Return [x, y] of the center of cell containing provided text 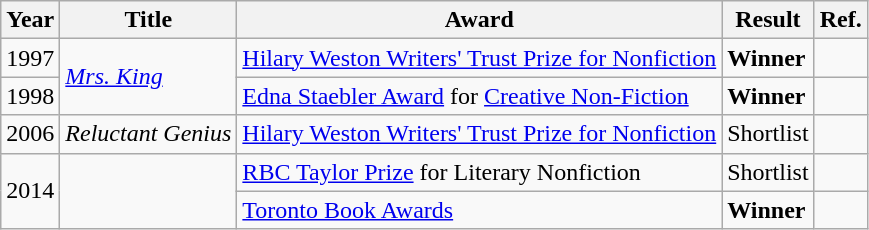
Ref. [840, 20]
Edna Staebler Award for Creative Non-Fiction [480, 96]
RBC Taylor Prize for Literary Nonfiction [480, 172]
Reluctant Genius [148, 134]
1997 [30, 58]
Result [768, 20]
1998 [30, 96]
2006 [30, 134]
Title [148, 20]
2014 [30, 191]
Mrs. King [148, 77]
Award [480, 20]
Toronto Book Awards [480, 210]
Year [30, 20]
